Return the (x, y) coordinate for the center point of the cell that contains the specified text.  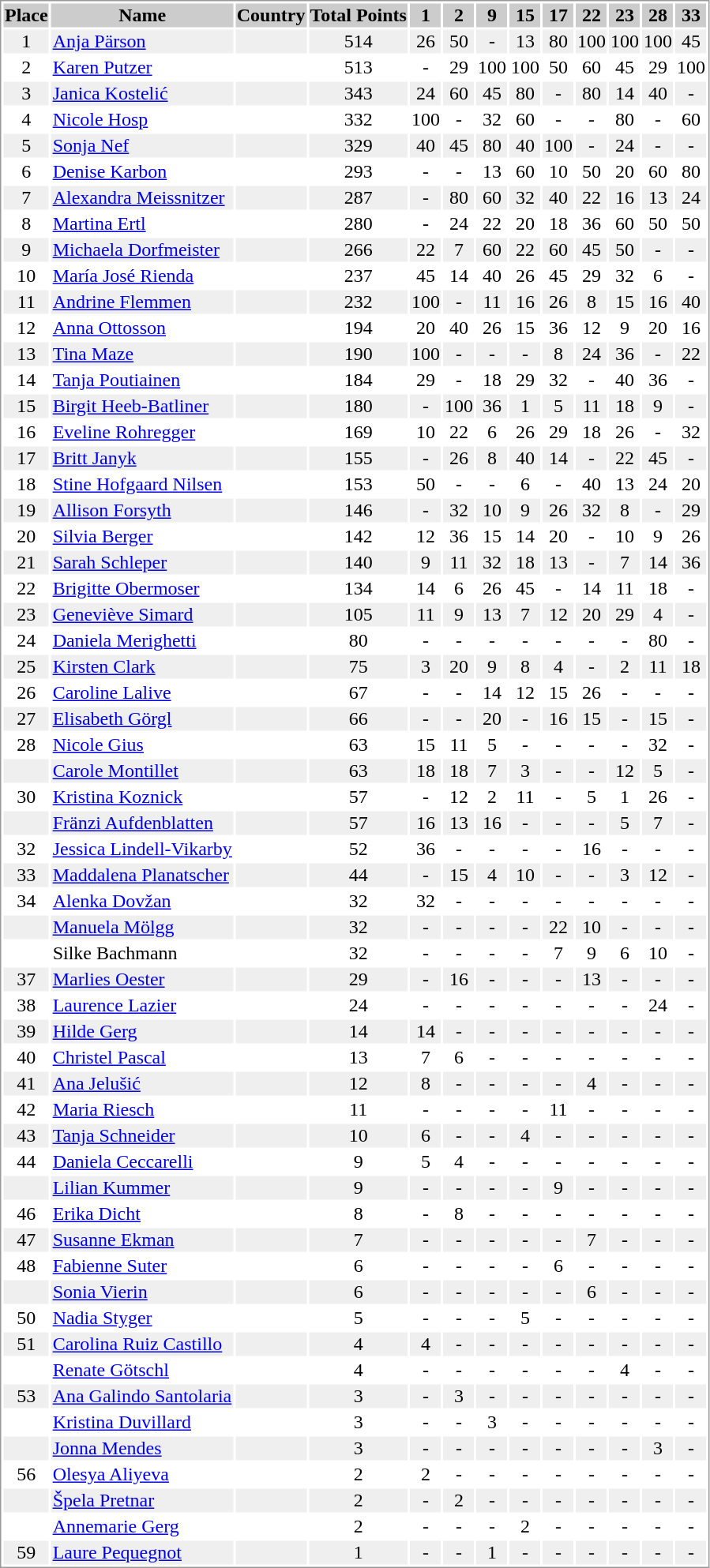
Britt Janyk (142, 459)
Jonna Mendes (142, 1449)
66 (359, 719)
Marlies Oester (142, 980)
Nicole Hosp (142, 119)
Karen Putzer (142, 67)
34 (26, 901)
332 (359, 119)
56 (26, 1474)
Name (142, 15)
153 (359, 484)
232 (359, 302)
21 (26, 563)
Janica Kostelić (142, 94)
María José Rienda (142, 276)
Anja Pärson (142, 42)
47 (26, 1240)
280 (359, 223)
Manuela Mölgg (142, 928)
513 (359, 67)
Sonia Vierin (142, 1292)
Tina Maze (142, 354)
Silke Bachmann (142, 953)
Birgit Heeb-Batliner (142, 407)
Place (26, 15)
42 (26, 1109)
25 (26, 667)
Jessica Lindell-Vikarby (142, 849)
Elisabeth Görgl (142, 719)
105 (359, 615)
Sarah Schleper (142, 563)
Brigitte Obermoser (142, 588)
37 (26, 980)
Total Points (359, 15)
Geneviève Simard (142, 615)
59 (26, 1553)
Kristina Duvillard (142, 1422)
Kristina Koznick (142, 797)
142 (359, 536)
Anna Ottosson (142, 328)
184 (359, 380)
190 (359, 354)
Andrine Flemmen (142, 302)
Laurence Lazier (142, 1005)
Alexandra Meissnitzer (142, 198)
Nadia Styger (142, 1318)
46 (26, 1214)
19 (26, 511)
Caroline Lalive (142, 692)
Nicole Gius (142, 745)
Erika Dicht (142, 1214)
48 (26, 1266)
266 (359, 250)
Alenka Dovžan (142, 901)
51 (26, 1345)
38 (26, 1005)
Daniela Ceccarelli (142, 1161)
Špela Pretnar (142, 1501)
Tanja Schneider (142, 1136)
Carolina Ruiz Castillo (142, 1345)
Tanja Poutiainen (142, 380)
Stine Hofgaard Nilsen (142, 484)
53 (26, 1397)
Laure Pequegnot (142, 1553)
293 (359, 171)
39 (26, 1032)
155 (359, 459)
169 (359, 432)
Eveline Rohregger (142, 432)
146 (359, 511)
180 (359, 407)
Lilian Kummer (142, 1188)
194 (359, 328)
Fabienne Suter (142, 1266)
Hilde Gerg (142, 1032)
140 (359, 563)
Christel Pascal (142, 1057)
Daniela Merighetti (142, 640)
343 (359, 94)
30 (26, 797)
Annemarie Gerg (142, 1526)
Ana Jelušić (142, 1084)
Sonja Nef (142, 146)
41 (26, 1084)
Silvia Berger (142, 536)
27 (26, 719)
Maddalena Planatscher (142, 876)
514 (359, 42)
134 (359, 588)
Olesya Aliyeva (142, 1474)
Michaela Dorfmeister (142, 250)
287 (359, 198)
Renate Götschl (142, 1370)
237 (359, 276)
329 (359, 146)
75 (359, 667)
Denise Karbon (142, 171)
43 (26, 1136)
Martina Ertl (142, 223)
Maria Riesch (142, 1109)
Carole Montillet (142, 771)
Country (271, 15)
Fränzi Aufdenblatten (142, 823)
Susanne Ekman (142, 1240)
67 (359, 692)
Ana Galindo Santolaria (142, 1397)
Kirsten Clark (142, 667)
Allison Forsyth (142, 511)
52 (359, 849)
